Identify which cell holds the provided text, then report its [x, y] central coordinate. 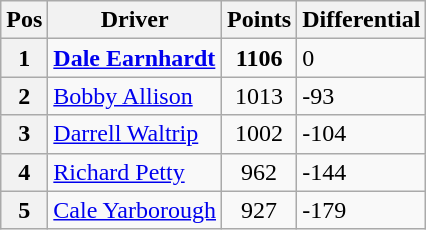
-93 [362, 96]
0 [362, 58]
1106 [260, 58]
1 [24, 58]
927 [260, 210]
2 [24, 96]
-144 [362, 172]
Pos [24, 20]
Bobby Allison [135, 96]
-104 [362, 134]
Darrell Waltrip [135, 134]
5 [24, 210]
Driver [135, 20]
Points [260, 20]
Dale Earnhardt [135, 58]
Richard Petty [135, 172]
3 [24, 134]
1002 [260, 134]
962 [260, 172]
1013 [260, 96]
Differential [362, 20]
4 [24, 172]
-179 [362, 210]
Cale Yarborough [135, 210]
